Provide the (x, y) coordinate of the cell's center where the given text is located.  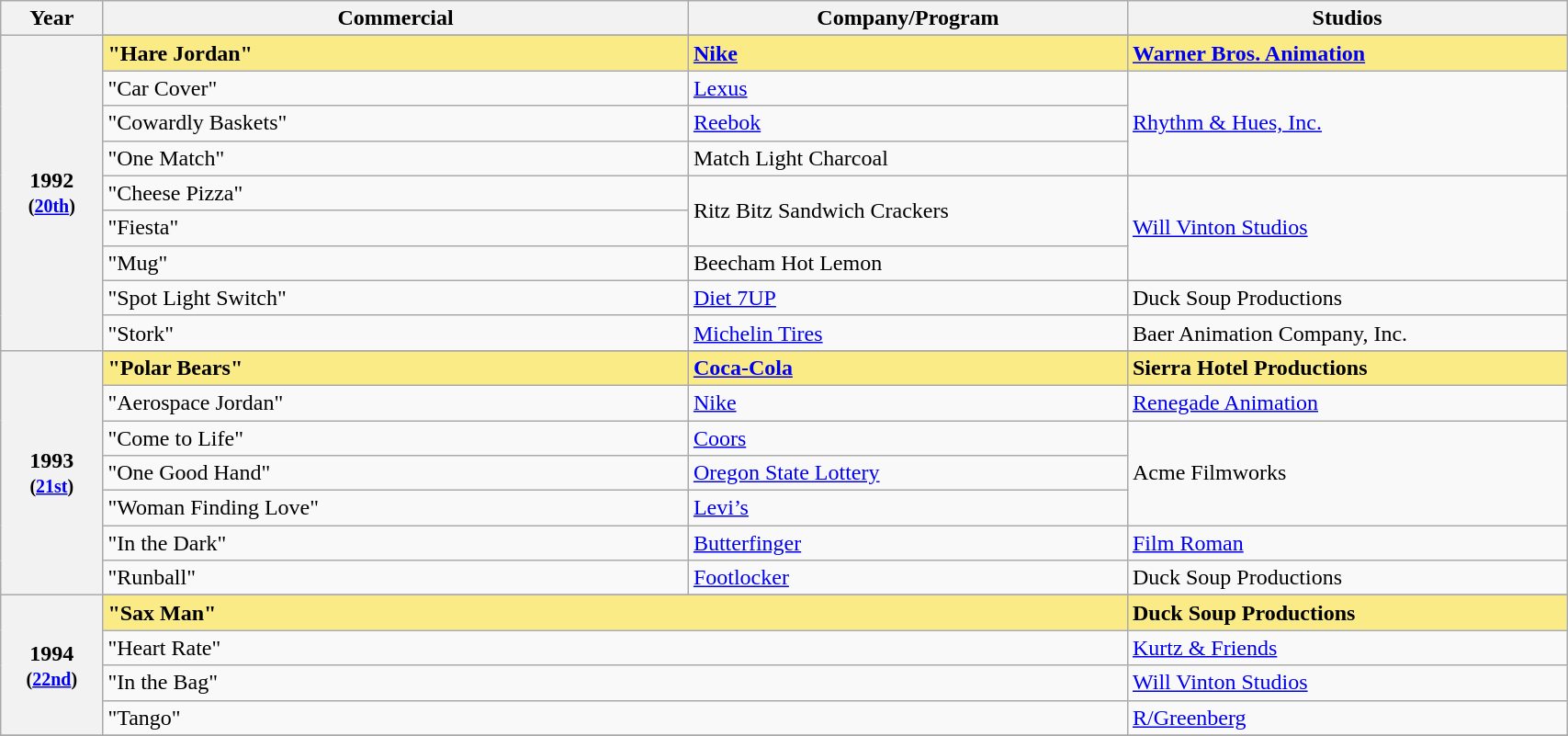
1993 (21st) (51, 472)
Kurtz & Friends (1347, 648)
Coca-Cola (908, 368)
"Polar Bears" (396, 368)
"Spot Light Switch" (396, 298)
"In the Bag" (615, 683)
Warner Bros. Animation (1347, 53)
"Aerospace Jordan" (396, 402)
Company/Program (908, 18)
Beecham Hot Lemon (908, 263)
Renegade Animation (1347, 402)
Baer Animation Company, Inc. (1347, 333)
"Sax Man" (615, 613)
"Tango" (615, 718)
Studios (1347, 18)
Rhythm & Hues, Inc. (1347, 123)
"Hare Jordan" (396, 53)
Film Roman (1347, 543)
1994 (22nd) (51, 665)
Reebok (908, 123)
R/Greenberg (1347, 718)
"Stork" (396, 333)
"Cowardly Baskets" (396, 123)
Coors (908, 438)
Acme Filmworks (1347, 473)
1992 (20th) (51, 193)
"Come to Life" (396, 438)
Michelin Tires (908, 333)
Butterfinger (908, 543)
Commercial (396, 18)
Ritz Bitz Sandwich Crackers (908, 210)
Sierra Hotel Productions (1347, 368)
"Mug" (396, 263)
"One Match" (396, 158)
"Car Cover" (396, 88)
Lexus (908, 88)
Match Light Charcoal (908, 158)
Diet 7UP (908, 298)
"Woman Finding Love" (396, 508)
Oregon State Lottery (908, 473)
"In the Dark" (396, 543)
Year (51, 18)
"Fiesta" (396, 228)
"Heart Rate" (615, 648)
"Cheese Pizza" (396, 193)
Footlocker (908, 578)
"Runball" (396, 578)
Levi’s (908, 508)
"One Good Hand" (396, 473)
